Find where the given text appears and provide that cell's center as [x, y] coordinate. 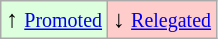
↓ Relegated [162, 20]
↑ Promoted [54, 20]
